From the cell containing the given text, extract its center point as (X, Y) coordinate. 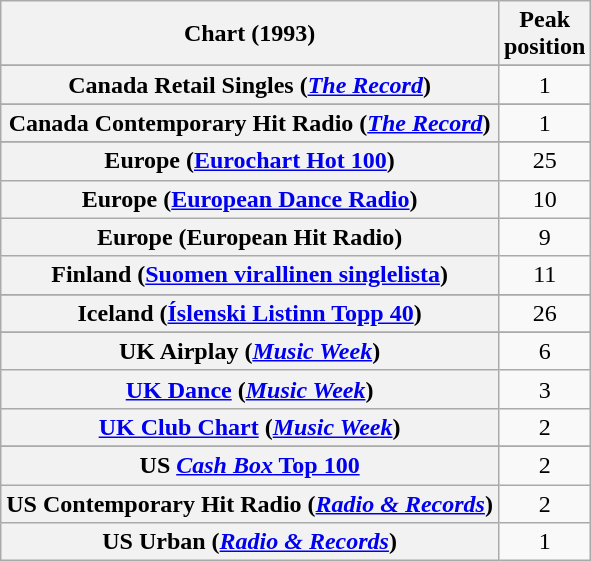
Europe (European Dance Radio) (250, 199)
UK Dance (Music Week) (250, 389)
Canada Contemporary Hit Radio (The Record) (250, 123)
US Contemporary Hit Radio (Radio & Records) (250, 503)
UK Club Chart (Music Week) (250, 427)
Canada Retail Singles (The Record) (250, 85)
3 (544, 389)
Peakposition (544, 34)
Europe (Eurochart Hot 100) (250, 161)
Finland (Suomen virallinen singlelista) (250, 275)
US Cash Box Top 100 (250, 465)
Iceland (Íslenski Listinn Topp 40) (250, 313)
10 (544, 199)
UK Airplay (Music Week) (250, 351)
11 (544, 275)
25 (544, 161)
Europe (European Hit Radio) (250, 237)
US Urban (Radio & Records) (250, 542)
6 (544, 351)
Chart (1993) (250, 34)
26 (544, 313)
9 (544, 237)
